Provide the [x, y] coordinate of the cell's center where the given text is located.  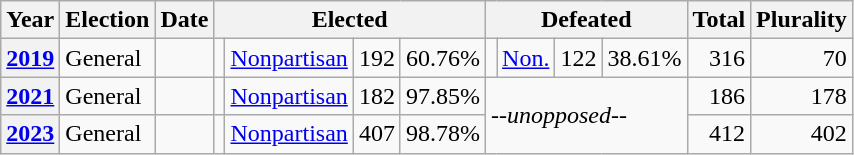
Total [719, 20]
407 [376, 134]
192 [376, 58]
Plurality [802, 20]
178 [802, 96]
186 [719, 96]
Date [184, 20]
Elected [350, 20]
98.78% [442, 134]
38.61% [644, 58]
Defeated [586, 20]
70 [802, 58]
Year [30, 20]
2023 [30, 134]
316 [719, 58]
402 [802, 134]
122 [578, 58]
--unopposed-- [586, 115]
2019 [30, 58]
412 [719, 134]
97.85% [442, 96]
2021 [30, 96]
Non. [526, 58]
60.76% [442, 58]
182 [376, 96]
Election [108, 20]
